Scan for the cell matching the given text and deliver its (x, y) coordinate at center. 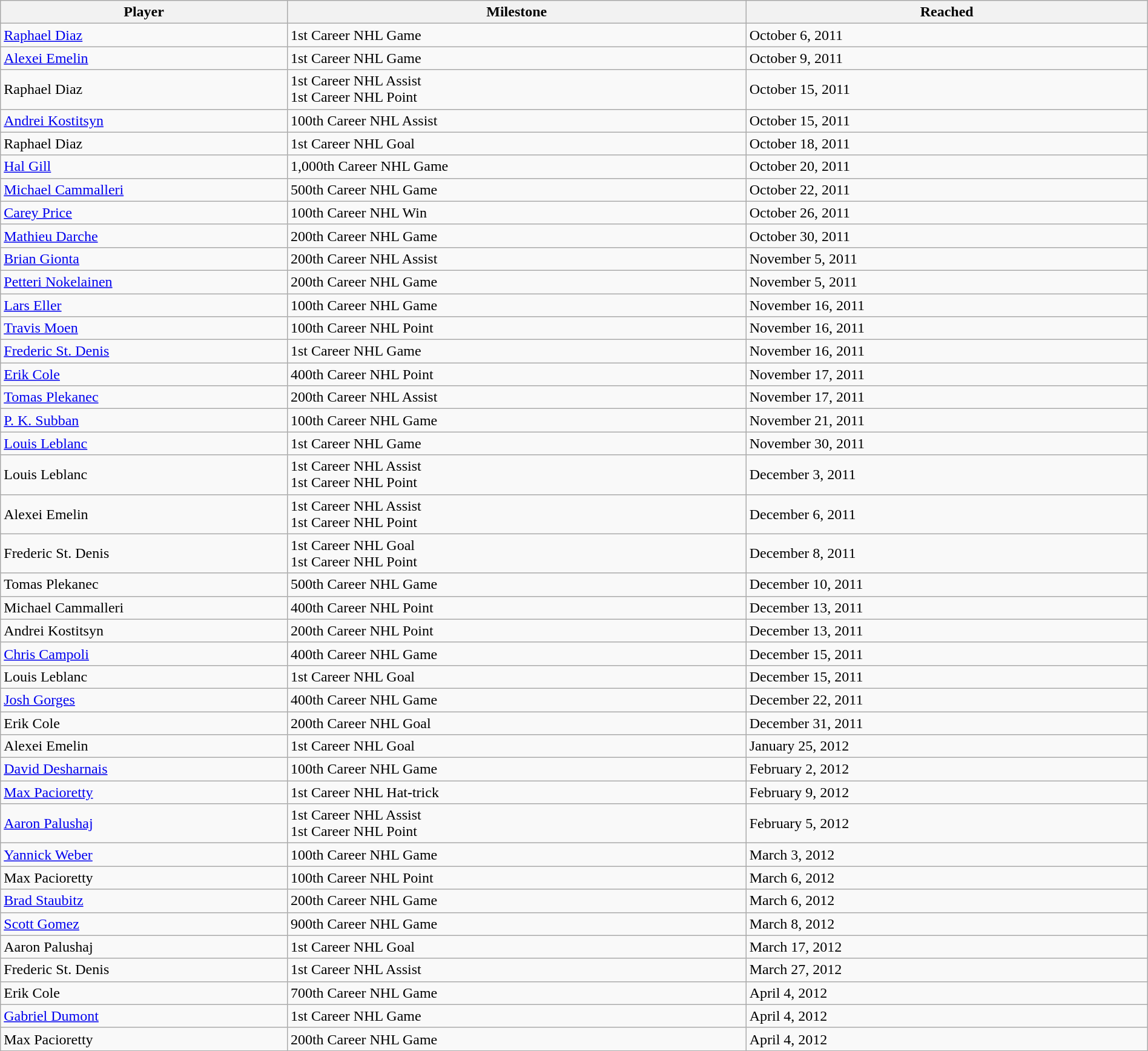
December 31, 2011 (947, 723)
Petteri Nokelainen (144, 282)
Mathieu Darche (144, 236)
March 27, 2012 (947, 970)
October 9, 2011 (947, 58)
Yannick Weber (144, 855)
October 26, 2011 (947, 213)
Player (144, 12)
Gabriel Dumont (144, 1016)
1st Career NHL Hat-trick (516, 792)
Scott Gomez (144, 924)
October 6, 2011 (947, 35)
March 17, 2012 (947, 947)
100th Career NHL Assist (516, 121)
P. K. Subban (144, 420)
October 30, 2011 (947, 236)
December 22, 2011 (947, 700)
December 10, 2011 (947, 585)
David Desharnais (144, 769)
Travis Moen (144, 328)
October 20, 2011 (947, 167)
1st Career NHL Goal1st Career NHL Point (516, 554)
December 3, 2011 (947, 475)
1,000th Career NHL Game (516, 167)
November 21, 2011 (947, 420)
February 5, 2012 (947, 824)
Josh Gorges (144, 700)
200th Career NHL Point (516, 631)
December 6, 2011 (947, 514)
October 18, 2011 (947, 144)
November 30, 2011 (947, 443)
Chris Campoli (144, 654)
Reached (947, 12)
February 2, 2012 (947, 769)
Brian Gionta (144, 259)
200th Career NHL Goal (516, 723)
March 3, 2012 (947, 855)
100th Career NHL Win (516, 213)
March 8, 2012 (947, 924)
Brad Staubitz (144, 901)
Milestone (516, 12)
October 22, 2011 (947, 190)
December 8, 2011 (947, 554)
February 9, 2012 (947, 792)
Carey Price (144, 213)
Lars Eller (144, 305)
Hal Gill (144, 167)
1st Career NHL Assist (516, 970)
900th Career NHL Game (516, 924)
700th Career NHL Game (516, 993)
January 25, 2012 (947, 746)
